Output the [X, Y] coordinate of the center of the cell containing the given text.  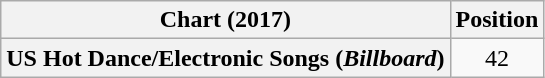
Position [497, 20]
42 [497, 58]
Chart (2017) [226, 20]
US Hot Dance/Electronic Songs (Billboard) [226, 58]
